Detect which cell encompasses the target text, then output its [X, Y] center coordinate. 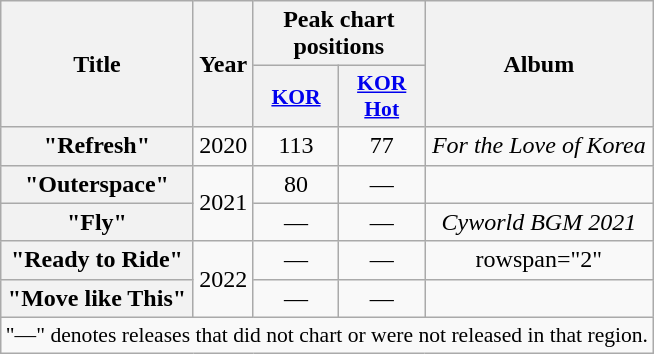
KOR [296, 96]
Album [540, 64]
113 [296, 146]
2022 [223, 279]
"—" denotes releases that did not chart or were not released in that region. [327, 335]
"Refresh" [97, 146]
2020 [223, 146]
Peak chart positions [338, 34]
rowspan="2" [540, 260]
KORHot [382, 96]
2021 [223, 203]
80 [296, 184]
"Fly" [97, 222]
Title [97, 64]
For the Love of Korea [540, 146]
"Move like This" [97, 298]
77 [382, 146]
Cyworld BGM 2021 [540, 222]
"Ready to Ride" [97, 260]
Year [223, 64]
"Outerspace" [97, 184]
